Provide the (X, Y) coordinate of the cell's center where the given text is located.  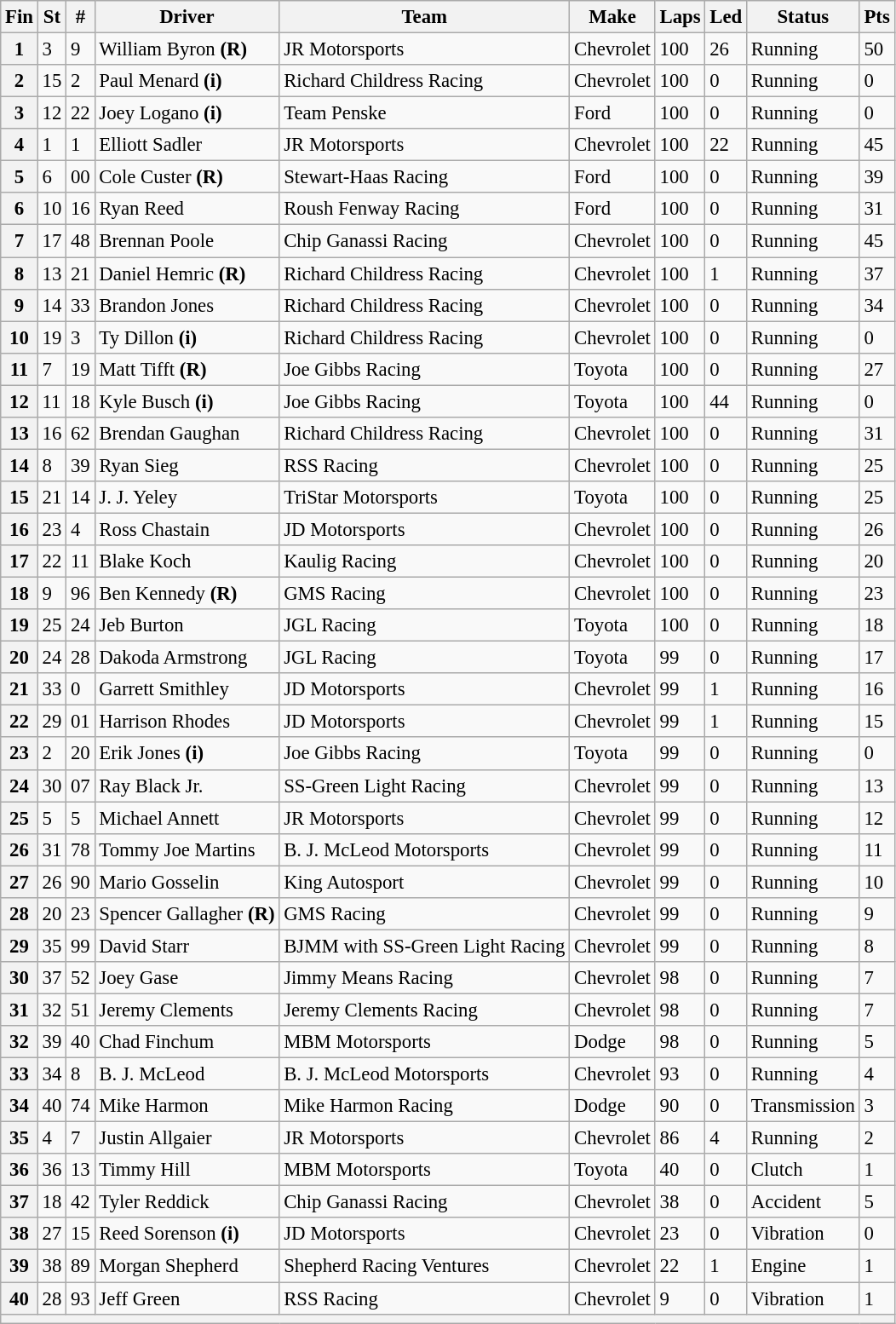
Status (804, 17)
50 (877, 49)
86 (680, 1138)
89 (80, 1266)
Transmission (804, 1106)
Led (726, 17)
Accident (804, 1202)
Morgan Shepherd (187, 1266)
Ty Dillon (i) (187, 337)
Laps (680, 17)
Jeremy Clements (187, 1010)
Tommy Joe Martins (187, 849)
Kaulig Racing (424, 561)
Driver (187, 17)
Roush Fenway Racing (424, 209)
Spencer Gallagher (R) (187, 914)
00 (80, 177)
Ross Chastain (187, 529)
Erik Jones (i) (187, 754)
Engine (804, 1266)
Jeremy Clements Racing (424, 1010)
Ryan Reed (187, 209)
TriStar Motorsports (424, 498)
Mike Harmon Racing (424, 1106)
Blake Koch (187, 561)
74 (80, 1106)
B. J. McLeod (187, 1074)
Ray Black Jr. (187, 786)
Harrison Rhodes (187, 722)
Reed Sorenson (i) (187, 1235)
Make (612, 17)
78 (80, 849)
Justin Allgaier (187, 1138)
BJMM with SS-Green Light Racing (424, 946)
Brandon Jones (187, 305)
Team (424, 17)
Ben Kennedy (R) (187, 594)
Fin (20, 17)
Brendan Gaughan (187, 434)
Jeff Green (187, 1298)
Elliott Sadler (187, 145)
Kyle Busch (i) (187, 401)
# (80, 17)
Mike Harmon (187, 1106)
Joey Gase (187, 978)
Clutch (804, 1170)
07 (80, 786)
44 (726, 401)
Stewart-Haas Racing (424, 177)
King Autosport (424, 882)
Mario Gosselin (187, 882)
Joey Logano (i) (187, 113)
J. J. Yeley (187, 498)
Jimmy Means Racing (424, 978)
Chad Finchum (187, 1042)
48 (80, 241)
Paul Menard (i) (187, 81)
Ryan Sieg (187, 465)
Jeb Burton (187, 625)
Tyler Reddick (187, 1202)
Brennan Poole (187, 241)
52 (80, 978)
Shepherd Racing Ventures (424, 1266)
William Byron (R) (187, 49)
David Starr (187, 946)
Daniel Hemric (R) (187, 273)
Team Penske (424, 113)
Michael Annett (187, 818)
Garrett Smithley (187, 689)
42 (80, 1202)
Timmy Hill (187, 1170)
01 (80, 722)
Matt Tifft (R) (187, 369)
96 (80, 594)
Dakoda Armstrong (187, 658)
SS-Green Light Racing (424, 786)
St (51, 17)
51 (80, 1010)
Pts (877, 17)
62 (80, 434)
Cole Custer (R) (187, 177)
